Locate the cell with the specified text and output its (X, Y) center coordinate. 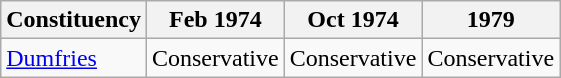
Oct 1974 (353, 20)
Constituency (74, 20)
1979 (491, 20)
Feb 1974 (215, 20)
Dumfries (74, 58)
